Provide the [X, Y] coordinate of the cell's center where the given text is located.  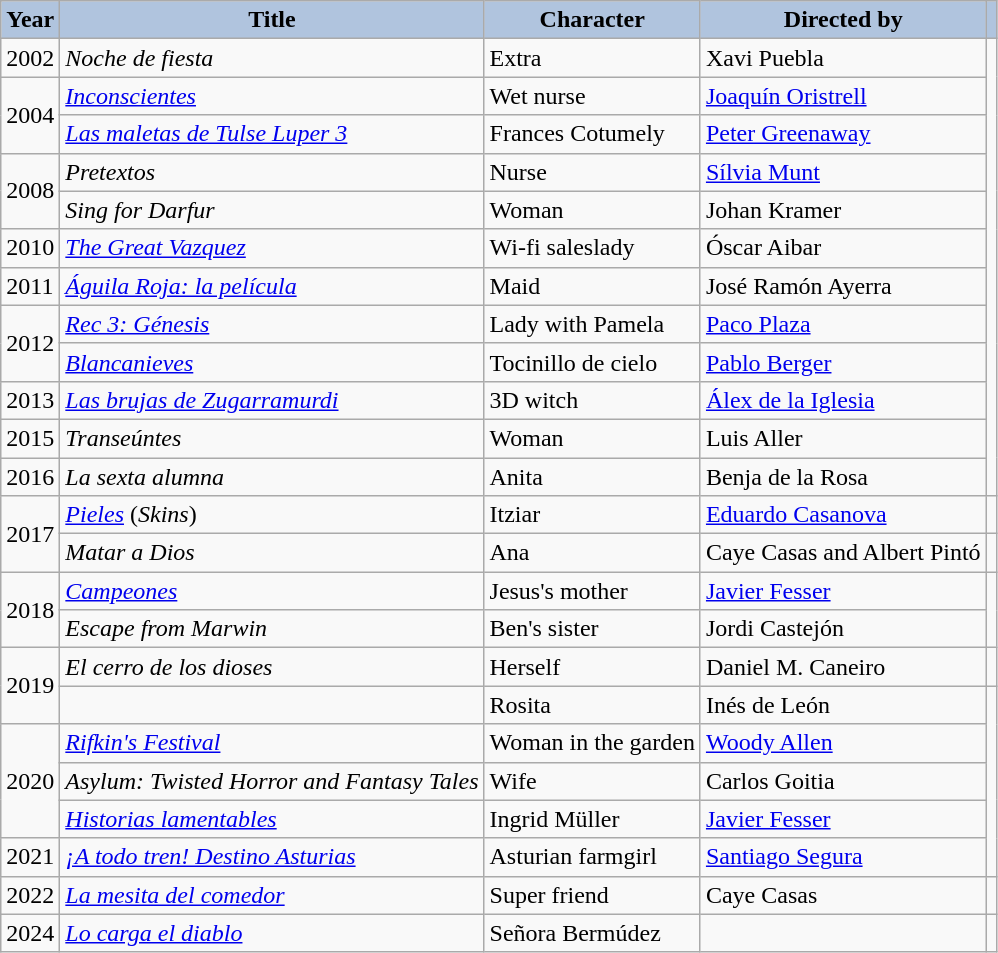
2010 [30, 248]
El cerro de los dioses [272, 667]
Wi-fi saleslady [592, 248]
Frances Cotumely [592, 134]
La sexta alumna [272, 477]
Inconscientes [272, 96]
Wife [592, 781]
Carlos Goitia [843, 781]
Maid [592, 286]
La mesita del comedor [272, 895]
Jordi Castejón [843, 629]
3D witch [592, 400]
Águila Roja: la película [272, 286]
Asylum: Twisted Horror and Fantasy Tales [272, 781]
Rec 3: Génesis [272, 324]
Blancanieves [272, 362]
Caye Casas [843, 895]
Extra [592, 58]
Transeúntes [272, 438]
Rifkin's Festival [272, 743]
Rosita [592, 705]
Inés de León [843, 705]
Paco Plaza [843, 324]
Sílvia Munt [843, 172]
2016 [30, 477]
Directed by [843, 20]
Pretextos [272, 172]
Jesus's mother [592, 591]
2011 [30, 286]
Ana [592, 553]
Joaquín Oristrell [843, 96]
The Great Vazquez [272, 248]
Tocinillo de cielo [592, 362]
Escape from Marwin [272, 629]
Las maletas de Tulse Luper 3 [272, 134]
2004 [30, 115]
Woody Allen [843, 743]
Luis Aller [843, 438]
Nurse [592, 172]
¡A todo tren! Destino Asturias [272, 857]
Historias lamentables [272, 819]
Las brujas de Zugarramurdi [272, 400]
Pablo Berger [843, 362]
Johan Kramer [843, 210]
Benja de la Rosa [843, 477]
2008 [30, 191]
Santiago Segura [843, 857]
Pieles (Skins) [272, 515]
Woman in the garden [592, 743]
Peter Greenaway [843, 134]
2020 [30, 781]
2018 [30, 610]
Lady with Pamela [592, 324]
Asturian farmgirl [592, 857]
2013 [30, 400]
Herself [592, 667]
Óscar Aibar [843, 248]
Matar a Dios [272, 553]
2015 [30, 438]
Wet nurse [592, 96]
Xavi Puebla [843, 58]
Anita [592, 477]
Lo carga el diablo [272, 933]
2021 [30, 857]
Daniel M. Caneiro [843, 667]
Caye Casas and Albert Pintó [843, 553]
Title [272, 20]
2022 [30, 895]
Álex de la Iglesia [843, 400]
2017 [30, 534]
Year [30, 20]
2024 [30, 933]
Noche de fiesta [272, 58]
2019 [30, 686]
2012 [30, 343]
Itziar [592, 515]
José Ramón Ayerra [843, 286]
Señora Bermúdez [592, 933]
Character [592, 20]
Ingrid Müller [592, 819]
Super friend [592, 895]
Sing for Darfur [272, 210]
2002 [30, 58]
Eduardo Casanova [843, 515]
Campeones [272, 591]
Ben's sister [592, 629]
